Extract the (X, Y) coordinate from the center of the cell holding the provided text.  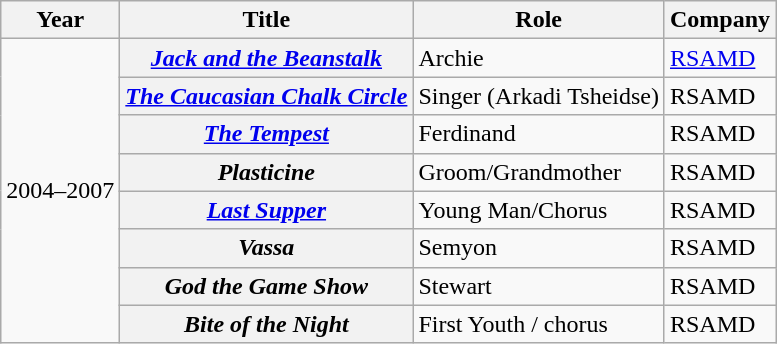
Plasticine (266, 172)
Stewart (539, 286)
Groom/Grandmother (539, 172)
Archie (539, 58)
Title (266, 20)
Company (720, 20)
Singer (Arkadi Tsheidse) (539, 96)
2004–2007 (60, 191)
Bite of the Night (266, 324)
The Tempest (266, 134)
Role (539, 20)
Last Supper (266, 210)
Vassa (266, 248)
Semyon (539, 248)
Year (60, 20)
First Youth / chorus (539, 324)
God the Game Show (266, 286)
Jack and the Beanstalk (266, 58)
Ferdinand (539, 134)
Young Man/Chorus (539, 210)
The Caucasian Chalk Circle (266, 96)
